Pinpoint the cell where the given text exists, returning its (x, y) midpoint coordinate. 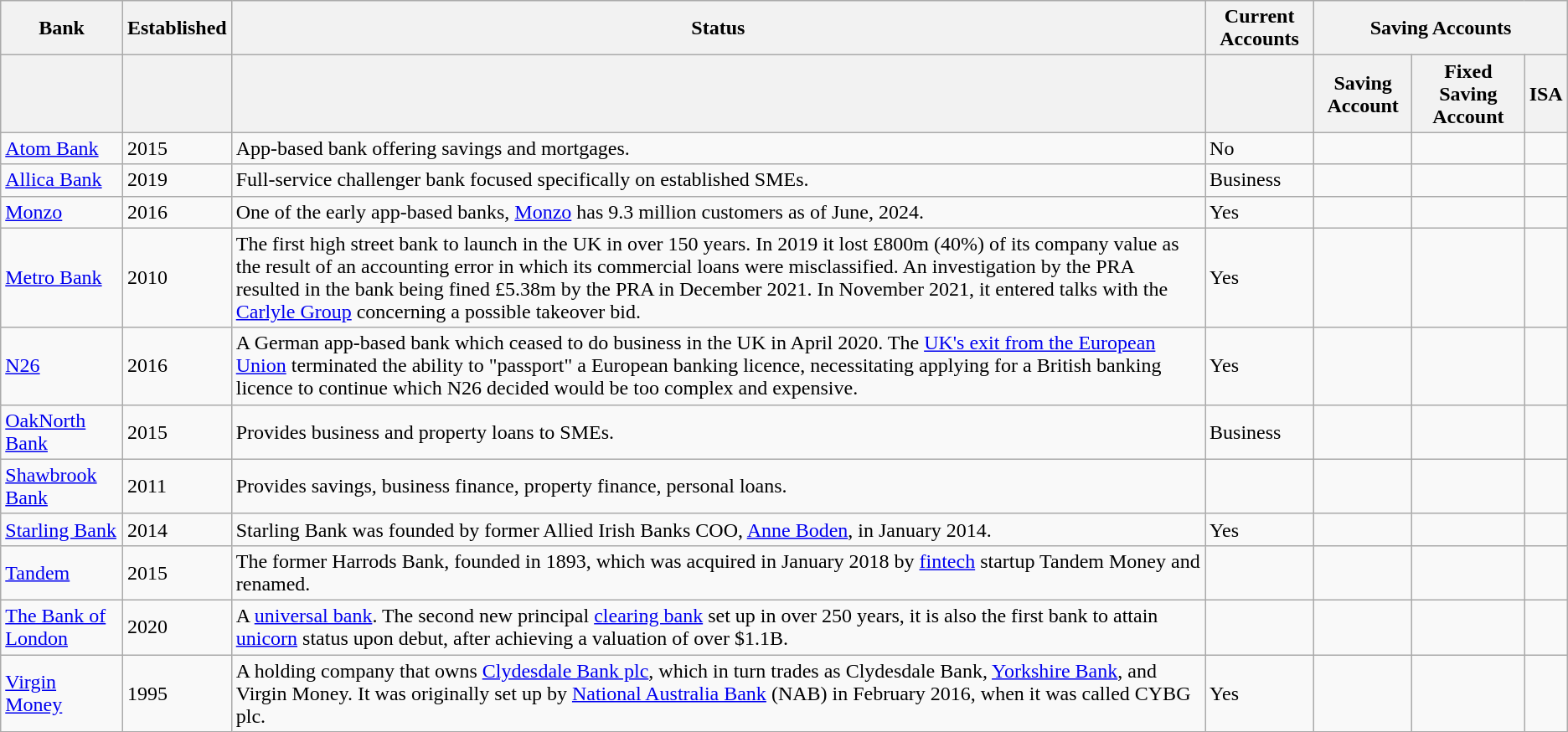
Allica Bank (62, 180)
Bank (62, 28)
Provides business and property loans to SMEs. (718, 432)
Shawbrook Bank (62, 486)
Saving Account (1364, 94)
Monzo (62, 212)
N26 (62, 366)
The former Harrods Bank, founded in 1893, which was acquired in January 2018 by fintech startup Tandem Money and renamed. (718, 573)
Established (177, 28)
1995 (177, 693)
Provides savings, business finance, property finance, personal loans. (718, 486)
Metro Bank (62, 278)
ISA (1546, 94)
Current Accounts (1260, 28)
Full-service challenger bank focused specifically on established SMEs. (718, 180)
2014 (177, 529)
No (1260, 148)
Starling Bank was founded by former Allied Irish Banks COO, Anne Boden, in January 2014. (718, 529)
Virgin Money (62, 693)
Starling Bank (62, 529)
The Bank of London (62, 626)
2011 (177, 486)
Saving Accounts (1441, 28)
2019 (177, 180)
OakNorth Bank (62, 432)
Tandem (62, 573)
App-based bank offering savings and mortgages. (718, 148)
Fixed Saving Account (1468, 94)
Status (718, 28)
2020 (177, 626)
One of the early app-based banks, Monzo has 9.3 million customers as of June, 2024. (718, 212)
Atom Bank (62, 148)
2010 (177, 278)
